Find where the given text appears and provide that cell's center as (X, Y) coordinate. 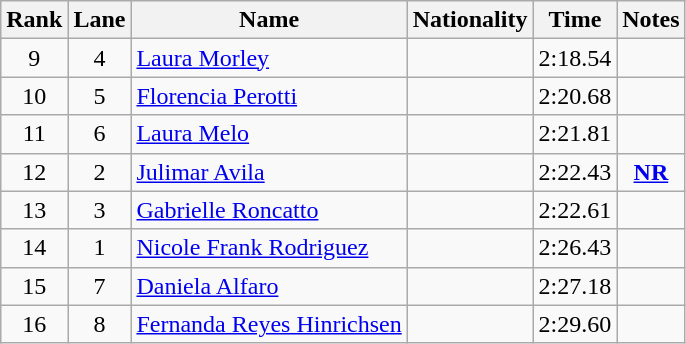
9 (34, 58)
Daniela Alfaro (269, 286)
2:27.18 (575, 286)
7 (100, 286)
Rank (34, 20)
1 (100, 248)
2:22.61 (575, 210)
2:21.81 (575, 134)
2 (100, 172)
Nationality (470, 20)
10 (34, 96)
Nicole Frank Rodriguez (269, 248)
Name (269, 20)
16 (34, 324)
Time (575, 20)
Fernanda Reyes Hinrichsen (269, 324)
3 (100, 210)
5 (100, 96)
Florencia Perotti (269, 96)
Julimar Avila (269, 172)
Gabrielle Roncatto (269, 210)
13 (34, 210)
2:29.60 (575, 324)
Laura Morley (269, 58)
14 (34, 248)
NR (651, 172)
4 (100, 58)
2:18.54 (575, 58)
2:26.43 (575, 248)
15 (34, 286)
Lane (100, 20)
Notes (651, 20)
8 (100, 324)
2:20.68 (575, 96)
11 (34, 134)
6 (100, 134)
2:22.43 (575, 172)
12 (34, 172)
Laura Melo (269, 134)
